Scan for the cell matching the given text and deliver its [X, Y] coordinate at center. 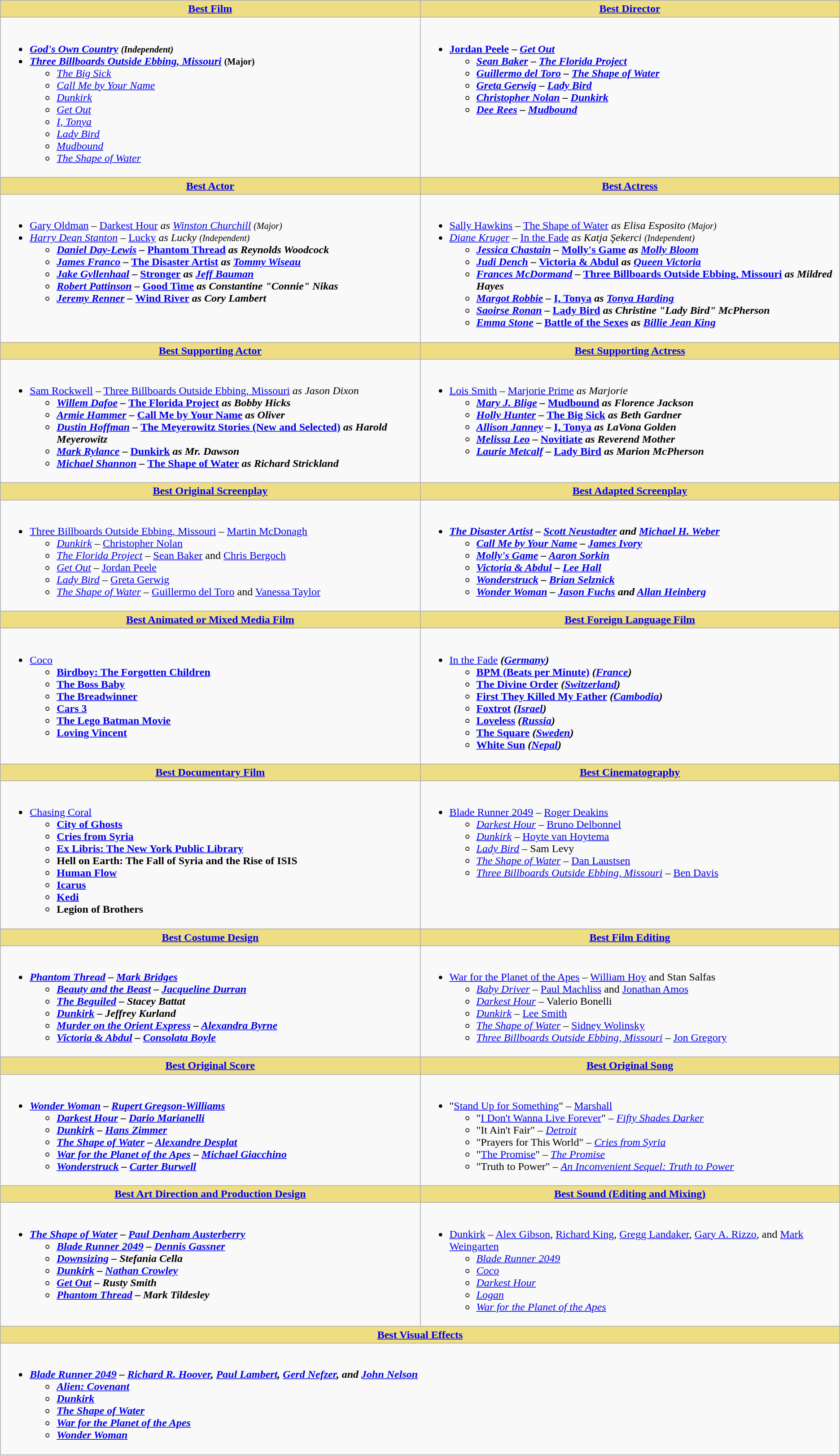
Best Art Direction and Production Design [210, 1194]
Best Actor [210, 186]
Best Original Song [630, 1066]
Best Foreign Language Film [630, 620]
CocoBirdboy: The Forgotten ChildrenThe Boss BabyThe BreadwinnerCars 3The Lego Batman MovieLoving Vincent [210, 696]
Best Actress [630, 186]
Best Documentary Film [210, 772]
Best Original Score [210, 1066]
Best Cinematography [630, 772]
Best Film [210, 9]
Best Adapted Screenplay [630, 491]
Best Costume Design [210, 937]
Best Film Editing [630, 937]
Best Visual Effects [420, 1335]
Best Supporting Actress [630, 351]
Best Director [630, 9]
Best Animated or Mixed Media Film [210, 620]
Best Original Screenplay [210, 491]
Best Supporting Actor [210, 351]
Best Sound (Editing and Mixing) [630, 1194]
